For the text-containing cell, return its midpoint in (X, Y) coordinate format. 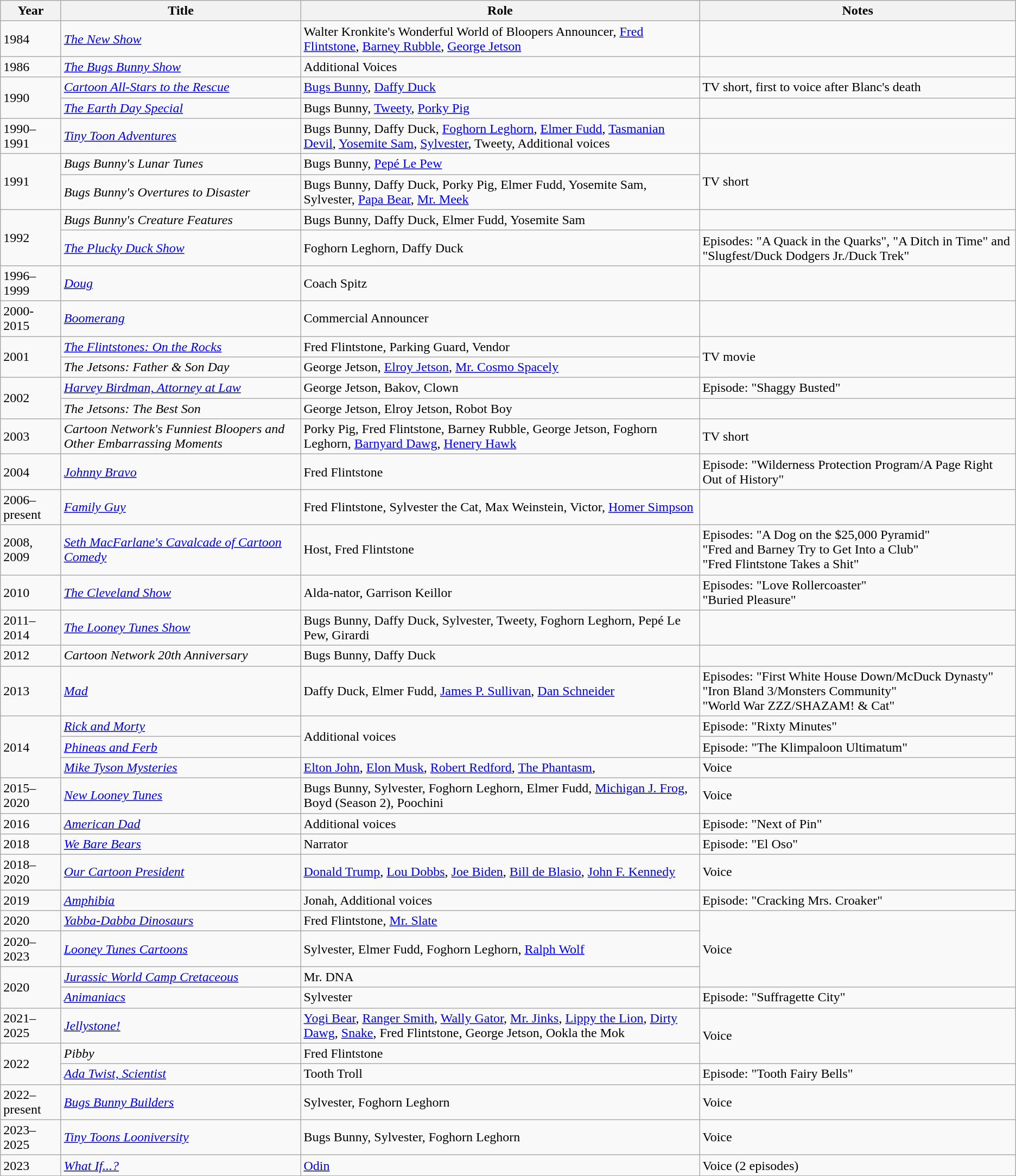
Additional Voices (500, 67)
Yabba-Dabba Dinosaurs (181, 921)
Jonah, Additional voices (500, 900)
Episode: "Tooth Fairy Bells" (858, 1074)
2022 (30, 1064)
Fred Flintstone, Sylvester the Cat, Max Weinstein, Victor, Homer Simpson (500, 507)
Bugs Bunny, Daffy Duck, Elmer Fudd, Yosemite Sam (500, 220)
Walter Kronkite's Wonderful World of Bloopers Announcer, Fred Flintstone, Barney Rubble, George Jetson (500, 39)
2018–2020 (30, 873)
The Jetsons: Father & Son Day (181, 367)
Fred Flintstone, Parking Guard, Vendor (500, 347)
Amphibia (181, 900)
We Bare Bears (181, 844)
Harvey Birdman, Attorney at Law (181, 388)
Episode: "The Klimpaloon Ultimatum" (858, 747)
1984 (30, 39)
Daffy Duck, Elmer Fudd, James P. Sullivan, Dan Schneider (500, 691)
Elton John, Elon Musk, Robert Redford, The Phantasm, (500, 767)
2012 (30, 656)
Cartoon Network's Funniest Bloopers and Other Embarrassing Moments (181, 436)
Family Guy (181, 507)
The Earth Day Special (181, 108)
Notes (858, 11)
George Jetson, Elroy Jetson, Robot Boy (500, 409)
Mad (181, 691)
Tiny Toons Looniversity (181, 1137)
Yogi Bear, Ranger Smith, Wally Gator, Mr. Jinks, Lippy the Lion, Dirty Dawg, Snake, Fred Flintstone, George Jetson, Ookla the Mok (500, 1026)
Jurassic World Camp Cretaceous (181, 977)
Bugs Bunny, Sylvester, Foghorn Leghorn (500, 1137)
New Looney Tunes (181, 796)
Fred Flintstone, Mr. Slate (500, 921)
2022–present (30, 1102)
Bugs Bunny, Daffy Duck, Sylvester, Tweety, Foghorn Leghorn, Pepé Le Pew, Girardi (500, 627)
Bugs Bunny's Creature Features (181, 220)
Episode: "Suffragette City" (858, 997)
Foghorn Leghorn, Daffy Duck (500, 247)
What If...? (181, 1165)
Episodes: "A Dog on the $25,000 Pyramid""Fred and Barney Try to Get Into a Club""Fred Flintstone Takes a Shit" (858, 550)
Voice (2 episodes) (858, 1165)
Narrator (500, 844)
2013 (30, 691)
Seth MacFarlane's Cavalcade of Cartoon Comedy (181, 550)
Mr. DNA (500, 977)
Cartoon All-Stars to the Rescue (181, 87)
Ada Twist, Scientist (181, 1074)
1992 (30, 238)
2015–2020 (30, 796)
Role (500, 11)
Year (30, 11)
Episode: "Shaggy Busted" (858, 388)
Coach Spitz (500, 283)
2008, 2009 (30, 550)
Episodes: "Love Rollercoaster""Buried Pleasure" (858, 593)
Commercial Announcer (500, 318)
2019 (30, 900)
Alda-nator, Garrison Keillor (500, 593)
2002 (30, 398)
Johnny Bravo (181, 472)
2004 (30, 472)
Episode: "Rixty Minutes" (858, 726)
The New Show (181, 39)
Episodes: "First White House Down/McDuck Dynasty""Iron Bland 3/Monsters Community""World War ZZZ/SHAZAM! & Cat" (858, 691)
2020–2023 (30, 949)
TV movie (858, 357)
1991 (30, 181)
Doug (181, 283)
Episode: "El Oso" (858, 844)
Our Cartoon President (181, 873)
Bugs Bunny's Lunar Tunes (181, 164)
Sylvester (500, 997)
Tooth Troll (500, 1074)
American Dad (181, 823)
Pibby (181, 1053)
Bugs Bunny, Pepé Le Pew (500, 164)
2006–present (30, 507)
Bugs Bunny, Sylvester, Foghorn Leghorn, Elmer Fudd, Michigan J. Frog, Boyd (Season 2), Poochini (500, 796)
The Bugs Bunny Show (181, 67)
Phineas and Ferb (181, 747)
Looney Tunes Cartoons (181, 949)
Cartoon Network 20th Anniversary (181, 656)
2011–2014 (30, 627)
Bugs Bunny, Daffy Duck, Foghorn Leghorn, Elmer Fudd, Tasmanian Devil, Yosemite Sam, Sylvester, Tweety, Additional voices (500, 136)
1996–1999 (30, 283)
2016 (30, 823)
Sylvester, Foghorn Leghorn (500, 1102)
1990 (30, 98)
Mike Tyson Mysteries (181, 767)
Animaniacs (181, 997)
Jellystone! (181, 1026)
Host, Fred Flintstone (500, 550)
Tiny Toon Adventures (181, 136)
Episode: "Wilderness Protection Program/A Page Right Out of History" (858, 472)
The Jetsons: The Best Son (181, 409)
Rick and Morty (181, 726)
Bugs Bunny's Overtures to Disaster (181, 192)
2000-2015 (30, 318)
Episode: "Cracking Mrs. Croaker" (858, 900)
2014 (30, 747)
The Flintstones: On the Rocks (181, 347)
Bugs Bunny, Daffy Duck, Porky Pig, Elmer Fudd, Yosemite Sam, Sylvester, Papa Bear, Mr. Meek (500, 192)
Sylvester, Elmer Fudd, Foghorn Leghorn, Ralph Wolf (500, 949)
Bugs Bunny, Tweety, Porky Pig (500, 108)
George Jetson, Bakov, Clown (500, 388)
2001 (30, 357)
2003 (30, 436)
George Jetson, Elroy Jetson, Mr. Cosmo Spacely (500, 367)
1990–1991 (30, 136)
Bugs Bunny Builders (181, 1102)
Porky Pig, Fred Flintstone, Barney Rubble, George Jetson, Foghorn Leghorn, Barnyard Dawg, Henery Hawk (500, 436)
Boomerang (181, 318)
Donald Trump, Lou Dobbs, Joe Biden, Bill de Blasio, John F. Kennedy (500, 873)
1986 (30, 67)
Title (181, 11)
2021–2025 (30, 1026)
Episode: "Next of Pin" (858, 823)
The Plucky Duck Show (181, 247)
2010 (30, 593)
2023–2025 (30, 1137)
2018 (30, 844)
Episodes: "A Quack in the Quarks", "A Ditch in Time" and "Slugfest/Duck Dodgers Jr./Duck Trek" (858, 247)
The Cleveland Show (181, 593)
TV short, first to voice after Blanc's death (858, 87)
2023 (30, 1165)
The Looney Tunes Show (181, 627)
Odin (500, 1165)
